Provide the (X, Y) coordinate of the cell's center where the given text is located.  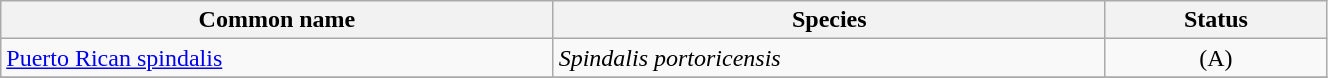
Common name (277, 20)
(A) (1216, 58)
Status (1216, 20)
Puerto Rican spindalis (277, 58)
Spindalis portoricensis (829, 58)
Species (829, 20)
